Output the [X, Y] coordinate of the center of the cell containing the given text.  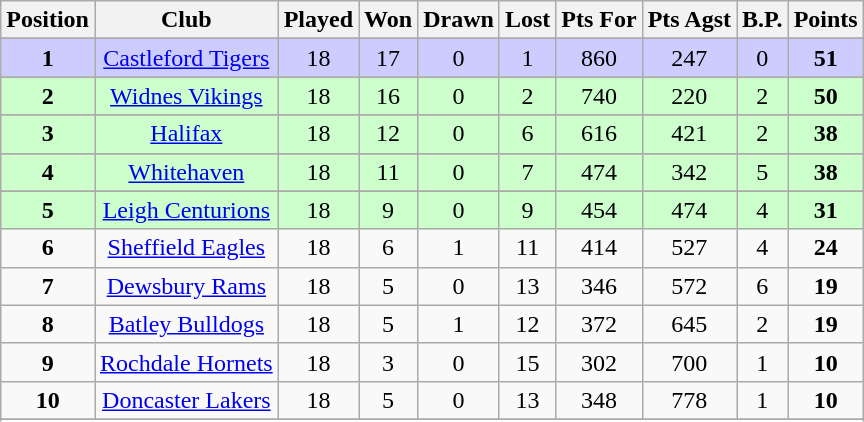
Won [388, 20]
16 [388, 96]
Rochdale Hornets [186, 362]
645 [689, 324]
8 [48, 324]
700 [689, 362]
Pts For [599, 20]
Lost [527, 20]
Leigh Centurions [186, 210]
Club [186, 20]
372 [599, 324]
Position [48, 20]
572 [689, 286]
860 [599, 58]
Played [318, 20]
15 [527, 362]
Doncaster Lakers [186, 400]
B.P. [763, 20]
17 [388, 58]
Drawn [459, 20]
346 [599, 286]
454 [599, 210]
51 [826, 58]
50 [826, 96]
Halifax [186, 134]
31 [826, 210]
Batley Bulldogs [186, 324]
342 [689, 172]
740 [599, 96]
421 [689, 134]
414 [599, 248]
Points [826, 20]
Widnes Vikings [186, 96]
348 [599, 400]
Pts Agst [689, 20]
Sheffield Eagles [186, 248]
778 [689, 400]
24 [826, 248]
220 [689, 96]
527 [689, 248]
302 [599, 362]
616 [599, 134]
Dewsbury Rams [186, 286]
247 [689, 58]
Castleford Tigers [186, 58]
Whitehaven [186, 172]
